Identify which cell holds the provided text, then report its (x, y) central coordinate. 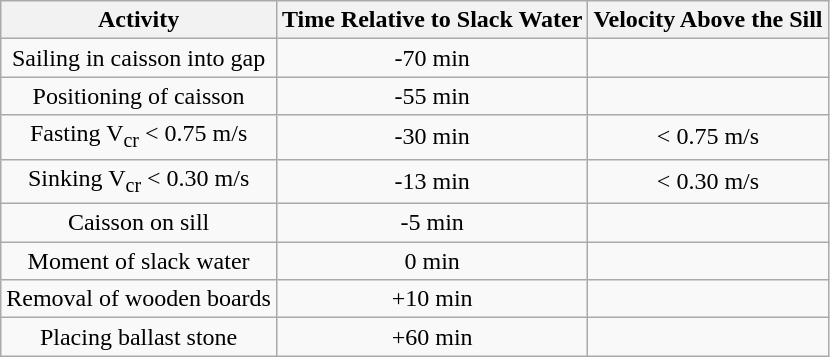
Caisson on sill (139, 223)
< 0.75 m/s (708, 137)
0 min (432, 261)
-30 min (432, 137)
Velocity Above the Sill (708, 20)
-5 min (432, 223)
Moment of slack water (139, 261)
-13 min (432, 181)
-70 min (432, 58)
Sailing in caisson into gap (139, 58)
Time Relative to Slack Water (432, 20)
Removal of wooden boards (139, 299)
Sinking Vcr < 0.30 m/s (139, 181)
Positioning of caisson (139, 96)
Placing ballast stone (139, 337)
Fasting Vcr < 0.75 m/s (139, 137)
+60 min (432, 337)
Activity (139, 20)
+10 min (432, 299)
< 0.30 m/s (708, 181)
-55 min (432, 96)
